Capture the cell that displays the provided text and extract its [x, y] central coordinate. 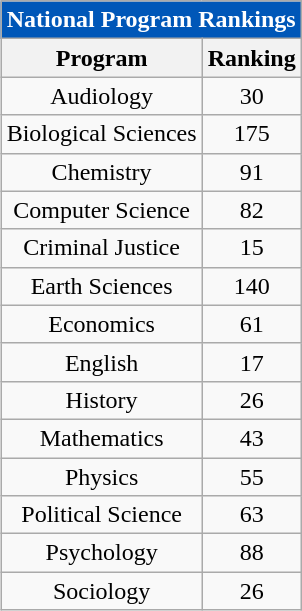
17 [252, 362]
Political Science [102, 515]
Computer Science [102, 210]
Criminal Justice [102, 248]
63 [252, 515]
91 [252, 172]
88 [252, 553]
National Program Rankings [151, 20]
61 [252, 324]
15 [252, 248]
Mathematics [102, 438]
Physics [102, 477]
43 [252, 438]
55 [252, 477]
82 [252, 210]
Chemistry [102, 172]
Psychology [102, 553]
175 [252, 134]
Earth Sciences [102, 286]
Sociology [102, 591]
English [102, 362]
140 [252, 286]
Audiology [102, 96]
History [102, 400]
Biological Sciences [102, 134]
Economics [102, 324]
30 [252, 96]
Ranking [252, 58]
Program [102, 58]
